Identify which cell holds the provided text, then report its (x, y) central coordinate. 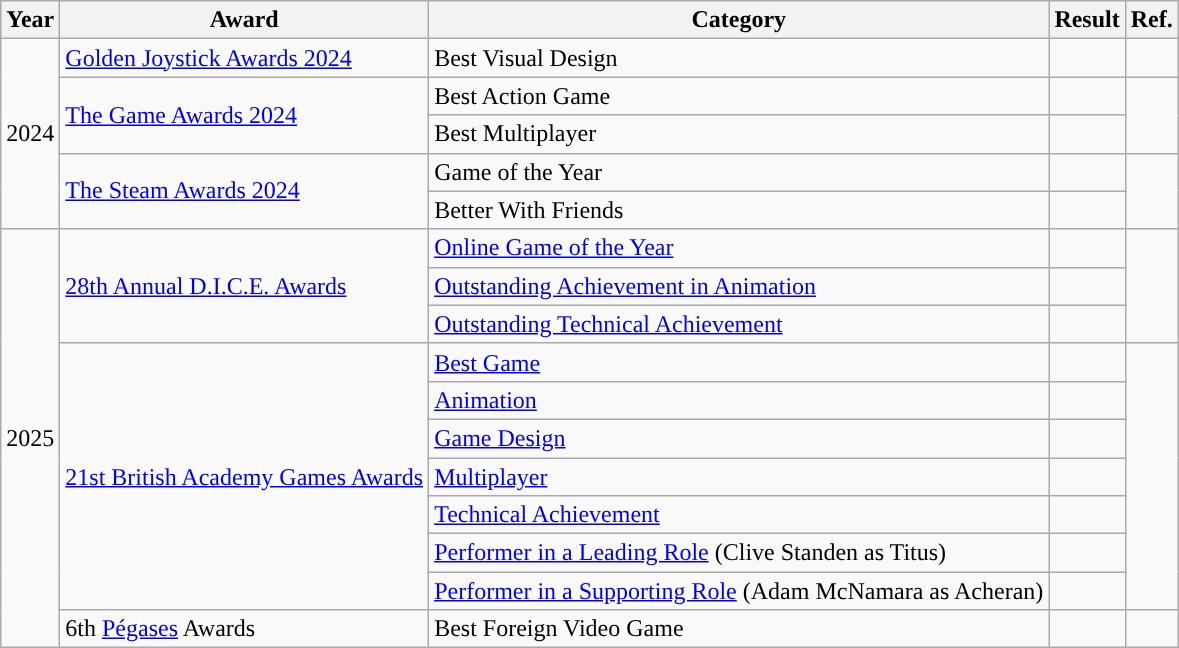
Year (30, 20)
Animation (739, 400)
Best Visual Design (739, 58)
Game of the Year (739, 172)
6th Pégases Awards (244, 629)
Category (739, 20)
Best Action Game (739, 96)
Best Foreign Video Game (739, 629)
Performer in a Leading Role (Clive Standen as Titus) (739, 553)
Outstanding Achievement in Animation (739, 286)
21st British Academy Games Awards (244, 476)
Best Game (739, 362)
2025 (30, 438)
Better With Friends (739, 210)
Ref. (1152, 20)
Online Game of the Year (739, 248)
28th Annual D.I.C.E. Awards (244, 286)
Award (244, 20)
Golden Joystick Awards 2024 (244, 58)
Performer in a Supporting Role (Adam McNamara as Acheran) (739, 591)
The Steam Awards 2024 (244, 191)
2024 (30, 134)
The Game Awards 2024 (244, 115)
Technical Achievement (739, 515)
Best Multiplayer (739, 134)
Game Design (739, 438)
Multiplayer (739, 477)
Result (1087, 20)
Outstanding Technical Achievement (739, 324)
